Detect which cell encompasses the target text, then output its (x, y) center coordinate. 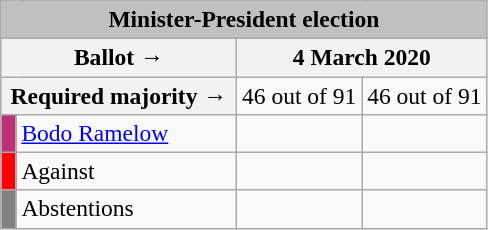
Required majority → (119, 95)
Bodo Ramelow (126, 133)
Against (126, 171)
Minister-President election (244, 19)
4 March 2020 (362, 57)
Abstentions (126, 209)
Ballot → (119, 57)
